Identify which cell holds the provided text, then report its [X, Y] central coordinate. 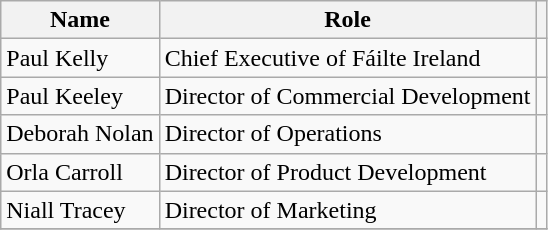
Paul Kelly [80, 58]
Name [80, 20]
Role [348, 20]
Deborah Nolan [80, 134]
Director of Product Development [348, 172]
Director of Marketing [348, 210]
Orla Carroll [80, 172]
Chief Executive of Fáilte Ireland [348, 58]
Niall Tracey [80, 210]
Director of Operations [348, 134]
Paul Keeley [80, 96]
Director of Commercial Development [348, 96]
